Return [X, Y] of the center of cell containing provided text 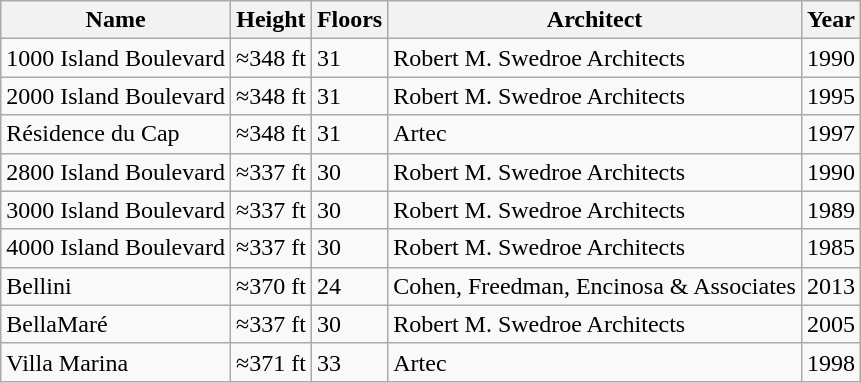
Name [116, 20]
4000 Island Boulevard [116, 248]
Villa Marina [116, 362]
1995 [830, 96]
Architect [595, 20]
3000 Island Boulevard [116, 210]
2005 [830, 324]
Floors [349, 20]
BellaMaré [116, 324]
1989 [830, 210]
Year [830, 20]
1000 Island Boulevard [116, 58]
1985 [830, 248]
Bellini [116, 286]
1998 [830, 362]
≈371 ft [270, 362]
≈370 ft [270, 286]
2800 Island Boulevard [116, 172]
2013 [830, 286]
2000 Island Boulevard [116, 96]
24 [349, 286]
Height [270, 20]
Cohen, Freedman, Encinosa & Associates [595, 286]
33 [349, 362]
1997 [830, 134]
Résidence du Cap [116, 134]
